Return [x, y] of the center of cell containing provided text 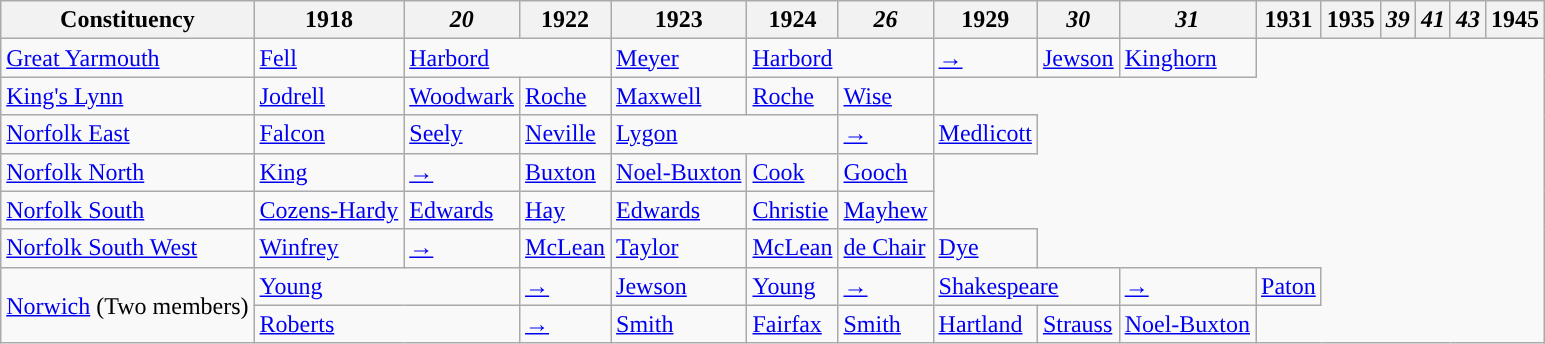
1922 [566, 20]
Dye [985, 248]
1929 [985, 20]
Winfrey [329, 248]
Buxton [566, 172]
1931 [1289, 20]
Seely [462, 134]
Fairfax [792, 324]
1924 [792, 20]
King's Lynn [128, 96]
Hartland [985, 324]
Mayhew [886, 210]
Paton [1289, 286]
26 [886, 20]
Norfolk North [128, 172]
Hay [566, 210]
1945 [1516, 20]
20 [462, 20]
Norfolk South [128, 210]
Taylor [679, 248]
King [329, 172]
Jodrell [329, 96]
Gooch [886, 172]
Wise [886, 96]
43 [1468, 20]
Cook [792, 172]
Christie [792, 210]
Norwich (Two members) [128, 305]
Woodwark [462, 96]
30 [1078, 20]
Falcon [329, 134]
Meyer [679, 58]
Neville [566, 134]
1918 [329, 20]
Roberts [386, 324]
1923 [679, 20]
Cozens-Hardy [329, 210]
Kinghorn [1187, 58]
de Chair [886, 248]
Strauss [1078, 324]
Norfolk East [128, 134]
Medlicott [985, 134]
Great Yarmouth [128, 58]
41 [1432, 20]
Maxwell [679, 96]
Norfolk South West [128, 248]
31 [1187, 20]
1935 [1350, 20]
Lygon [724, 134]
Constituency [128, 20]
Fell [329, 58]
Shakespeare [1026, 286]
39 [1398, 20]
